Pinpoint the cell where the given text exists, returning its (X, Y) midpoint coordinate. 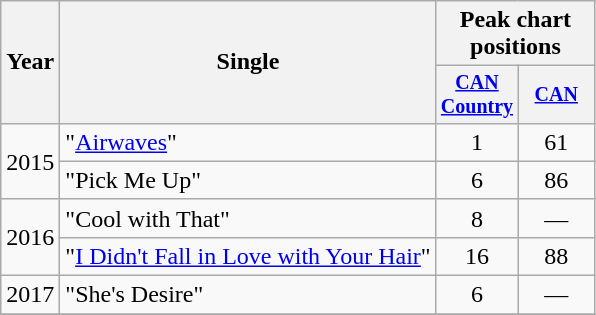
1 (477, 142)
CAN Country (477, 94)
"She's Desire" (248, 295)
2015 (30, 161)
Peak chartpositions (516, 34)
Single (248, 62)
88 (556, 256)
CAN (556, 94)
61 (556, 142)
"Pick Me Up" (248, 180)
2017 (30, 295)
"Cool with That" (248, 218)
"I Didn't Fall in Love with Your Hair" (248, 256)
86 (556, 180)
16 (477, 256)
8 (477, 218)
"Airwaves" (248, 142)
2016 (30, 237)
Year (30, 62)
